Detect which cell encompasses the target text, then output its (x, y) center coordinate. 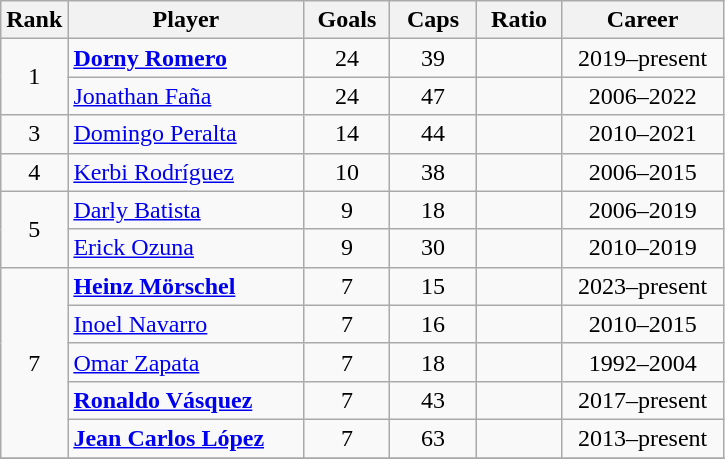
Inoel Navarro (186, 324)
Player (186, 20)
1 (34, 77)
38 (433, 172)
Jean Carlos López (186, 438)
5 (34, 229)
Ratio (519, 20)
30 (433, 248)
2010–2015 (642, 324)
2010–2019 (642, 248)
Kerbi Rodríguez (186, 172)
Domingo Peralta (186, 134)
Rank (34, 20)
Heinz Mörschel (186, 286)
Caps (433, 20)
4 (34, 172)
Dorny Romero (186, 58)
14 (347, 134)
2017–present (642, 400)
15 (433, 286)
2013–present (642, 438)
1992–2004 (642, 362)
10 (347, 172)
16 (433, 324)
2006–2022 (642, 96)
2019–present (642, 58)
2006–2019 (642, 210)
Goals (347, 20)
2023–present (642, 286)
63 (433, 438)
44 (433, 134)
Darly Batista (186, 210)
3 (34, 134)
47 (433, 96)
43 (433, 400)
Omar Zapata (186, 362)
39 (433, 58)
2010–2021 (642, 134)
Jonathan Faña (186, 96)
Erick Ozuna (186, 248)
2006–2015 (642, 172)
Career (642, 20)
Ronaldo Vásquez (186, 400)
